Scan for the cell matching the given text and deliver its [x, y] coordinate at center. 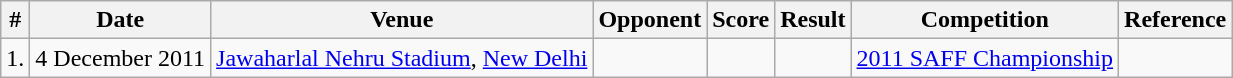
Result [813, 20]
Reference [1176, 20]
Score [741, 20]
Date [120, 20]
# [16, 20]
4 December 2011 [120, 58]
Venue [402, 20]
2011 SAFF Championship [985, 58]
Jawaharlal Nehru Stadium, New Delhi [402, 58]
Opponent [650, 20]
Competition [985, 20]
1. [16, 58]
